Identify which cell holds the provided text, then report its (x, y) central coordinate. 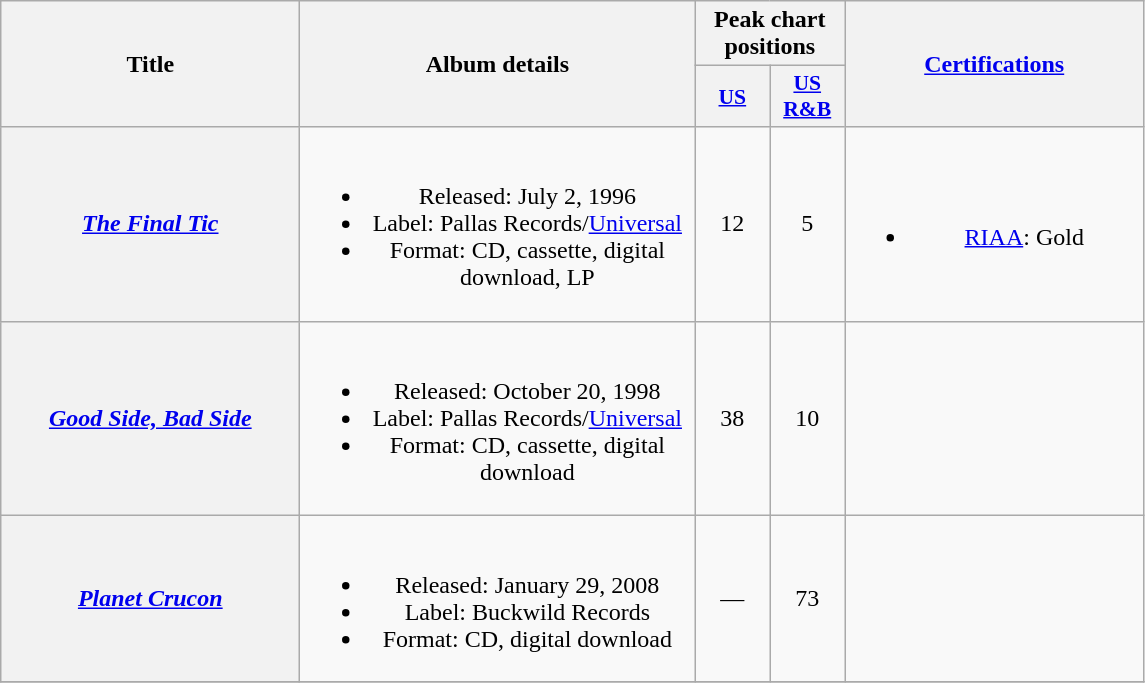
5 (808, 224)
Title (150, 64)
Released: January 29, 2008Label: Buckwild RecordsFormat: CD, digital download (498, 598)
10 (808, 418)
RIAA: Gold (994, 224)
Album details (498, 64)
Released: October 20, 1998Label: Pallas Records/UniversalFormat: CD, cassette, digital download (498, 418)
73 (808, 598)
38 (732, 418)
The Final Tic (150, 224)
Planet Crucon (150, 598)
Good Side, Bad Side (150, 418)
US (732, 96)
12 (732, 224)
Peak chart positions (770, 34)
US R&B (808, 96)
— (732, 598)
Certifications (994, 64)
Released: July 2, 1996Label: Pallas Records/UniversalFormat: CD, cassette, digital download, LP (498, 224)
